Return (X, Y) of the center of cell containing provided text 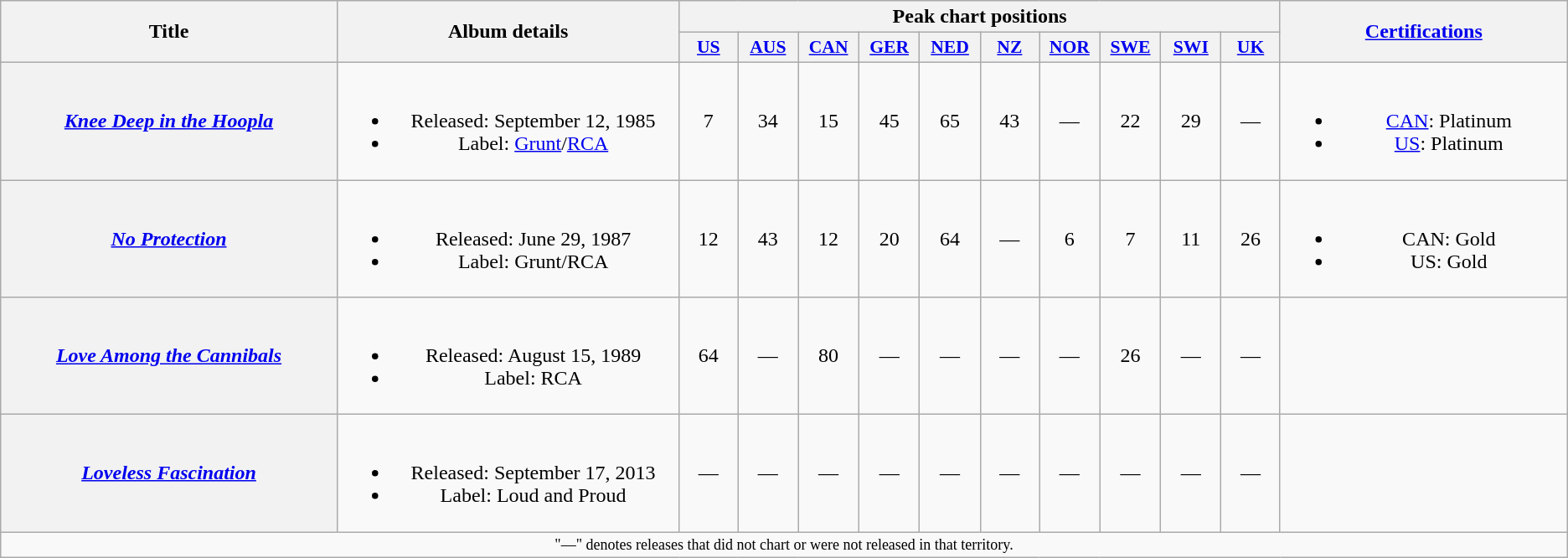
CAN: GoldUS: Gold (1424, 238)
Peak chart positions (980, 17)
No Protection (169, 238)
AUS (768, 48)
15 (829, 121)
Released: June 29, 1987Label: Grunt/RCA (508, 238)
6 (1070, 238)
SWE (1131, 48)
22 (1131, 121)
Album details (508, 32)
NED (950, 48)
Title (169, 32)
34 (768, 121)
UK (1251, 48)
45 (890, 121)
80 (829, 356)
GER (890, 48)
20 (890, 238)
Released: August 15, 1989Label: RCA (508, 356)
Certifications (1424, 32)
CAN (829, 48)
US (709, 48)
"—" denotes releases that did not chart or were not released in that territory. (784, 545)
NOR (1070, 48)
Loveless Fascination (169, 473)
Knee Deep in the Hoopla (169, 121)
Love Among the Cannibals (169, 356)
29 (1191, 121)
Released: September 17, 2013Label: Loud and Proud (508, 473)
CAN: PlatinumUS: Platinum (1424, 121)
NZ (1009, 48)
SWI (1191, 48)
Released: September 12, 1985Label: Grunt/RCA (508, 121)
65 (950, 121)
11 (1191, 238)
